Detect which cell encompasses the target text, then output its [X, Y] center coordinate. 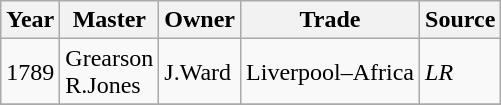
Liverpool–Africa [330, 72]
Trade [330, 20]
Owner [200, 20]
Master [110, 20]
GrearsonR.Jones [110, 72]
Year [30, 20]
LR [460, 72]
1789 [30, 72]
J.Ward [200, 72]
Source [460, 20]
